Provide the (X, Y) coordinate of the cell's center where the given text is located.  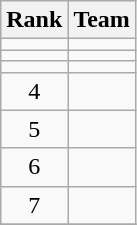
Team (102, 20)
Rank (34, 20)
7 (34, 205)
6 (34, 167)
5 (34, 129)
4 (34, 91)
